Identify which cell holds the provided text, then report its [X, Y] central coordinate. 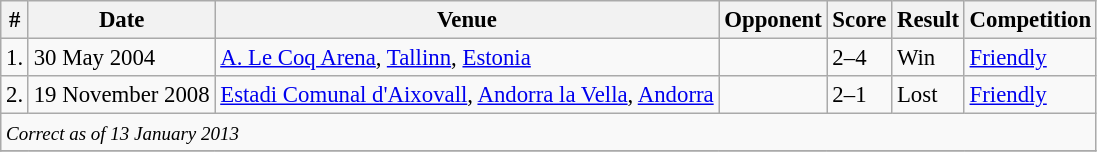
Opponent [773, 20]
Result [928, 20]
Date [121, 20]
Win [928, 58]
Score [860, 20]
Venue [467, 20]
# [15, 20]
1. [15, 58]
Estadi Comunal d'Aixovall, Andorra la Vella, Andorra [467, 95]
A. Le Coq Arena, Tallinn, Estonia [467, 58]
30 May 2004 [121, 58]
2–1 [860, 95]
Lost [928, 95]
2–4 [860, 58]
Competition [1030, 20]
2. [15, 95]
19 November 2008 [121, 95]
Correct as of 13 January 2013 [549, 133]
